Extract the [x, y] coordinate from the center of the cell holding the provided text.  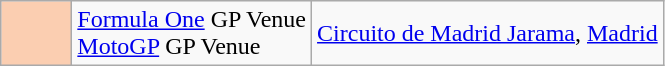
Formula One GP VenueMotoGP GP Venue [192, 34]
Circuito de Madrid Jarama, Madrid [488, 34]
